Capture the cell that displays the provided text and extract its (X, Y) central coordinate. 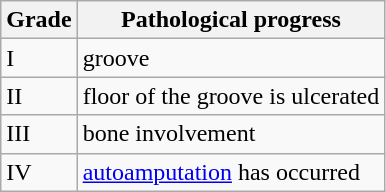
Pathological progress (231, 20)
floor of the groove is ulcerated (231, 96)
II (39, 96)
Grade (39, 20)
groove (231, 58)
I (39, 58)
IV (39, 172)
III (39, 134)
autoamputation has occurred (231, 172)
bone involvement (231, 134)
